Extract the (X, Y) coordinate from the center of the cell holding the provided text.  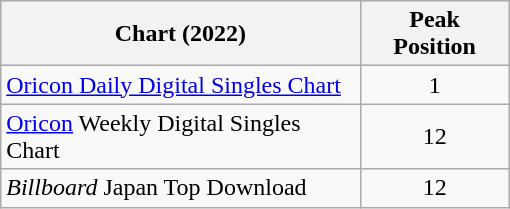
Chart (2022) (180, 34)
Oricon Weekly Digital Singles Chart (180, 136)
1 (434, 85)
Billboard Japan Top Download (180, 188)
Oricon Daily Digital Singles Chart (180, 85)
Peak Position (434, 34)
